Scan for the cell matching the given text and deliver its [X, Y] coordinate at center. 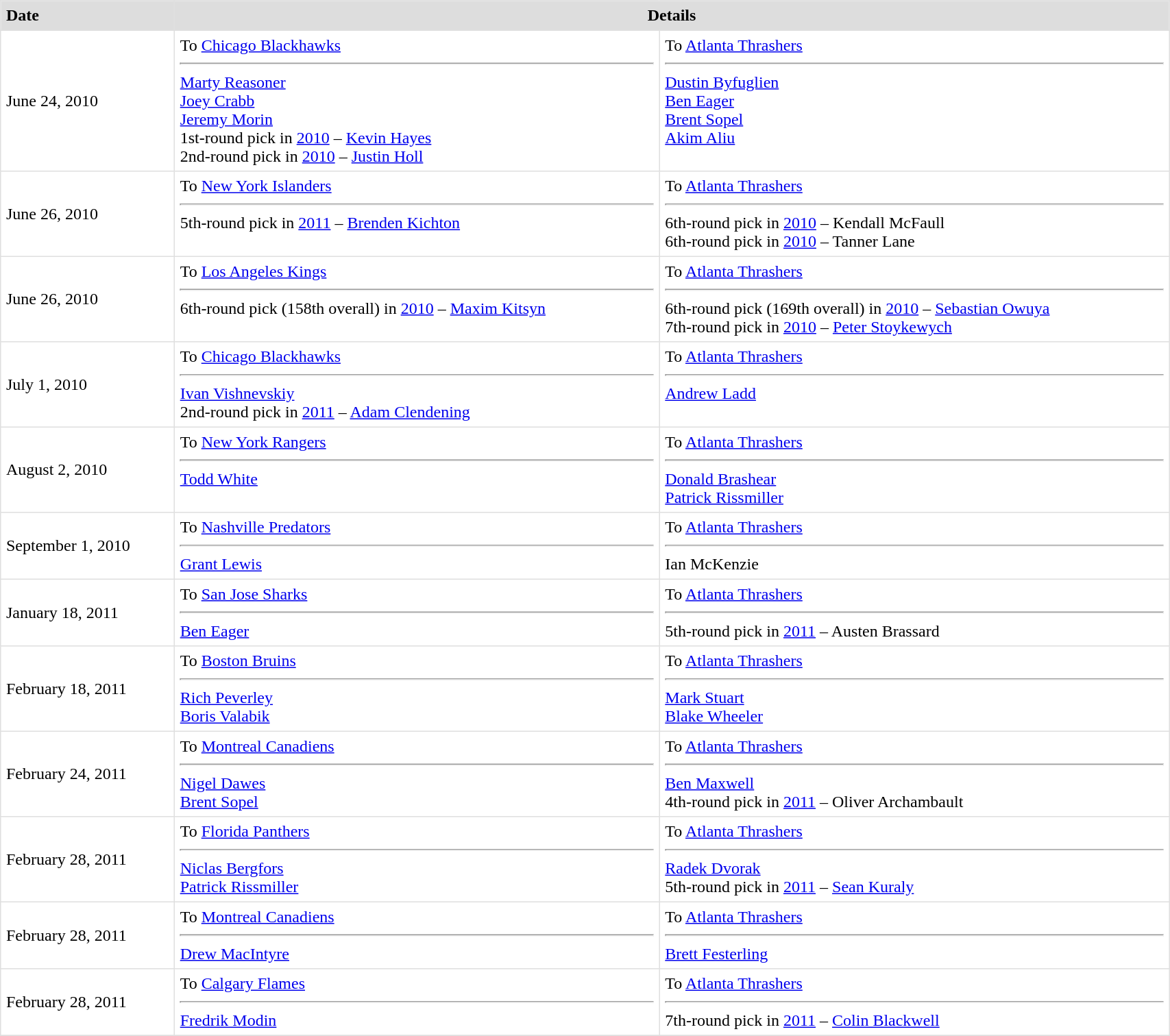
To Nashville Predators Grant Lewis [417, 546]
To Atlanta Thrashers Radek Dvorak5th-round pick in 2011 – Sean Kuraly [914, 859]
Date [88, 16]
To Atlanta Thrashers Ben Maxwell4th-round pick in 2011 – Oliver Archambault [914, 774]
To New York Rangers Todd White [417, 469]
To New York Islanders 5th-round pick in 2011 – Brenden Kichton [417, 214]
June 24, 2010 [88, 101]
September 1, 2010 [88, 546]
To Los Angeles Kings 6th-round pick (158th overall) in 2010 – Maxim Kitsyn [417, 299]
To Chicago Blackhawks Marty ReasonerJoey CrabbJeremy Morin1st-round pick in 2010 – Kevin Hayes2nd-round pick in 2010 – Justin Holl [417, 101]
To San Jose Sharks Ben Eager [417, 613]
To Atlanta Thrashers Donald Brashear Patrick Rissmiller [914, 469]
To Atlanta Thrashers 6th-round pick in 2010 – Kendall McFaull6th-round pick in 2010 – Tanner Lane [914, 214]
To Chicago Blackhawks Ivan Vishnevskiy2nd-round pick in 2011 – Adam Clendening [417, 384]
February 18, 2011 [88, 689]
To Montreal Canadiens Nigel DawesBrent Sopel [417, 774]
To Boston Bruins Rich PeverleyBoris Valabik [417, 689]
January 18, 2011 [88, 613]
To Atlanta Thrashers Andrew Ladd [914, 384]
July 1, 2010 [88, 384]
To Florida Panthers Niclas BergforsPatrick Rissmiller [417, 859]
Details [672, 16]
To Atlanta Thrashers 5th-round pick in 2011 – Austen Brassard [914, 613]
To Atlanta Thrashers Brett Festerling [914, 935]
To Calgary Flames Fredrik Modin [417, 1002]
To Atlanta Thrashers 6th-round pick (169th overall) in 2010 – Sebastian Owuya7th-round pick in 2010 – Peter Stoykewych [914, 299]
To Montreal Canadiens Drew MacIntyre [417, 935]
To Atlanta Thrashers Mark StuartBlake Wheeler [914, 689]
February 24, 2011 [88, 774]
To Atlanta Thrashers 7th-round pick in 2011 – Colin Blackwell [914, 1002]
To Atlanta Thrashers Dustin ByfuglienBen EagerBrent SopelAkim Aliu [914, 101]
August 2, 2010 [88, 469]
To Atlanta Thrashers Ian McKenzie [914, 546]
